Return the (x, y) coordinate for the center point of the cell that contains the specified text.  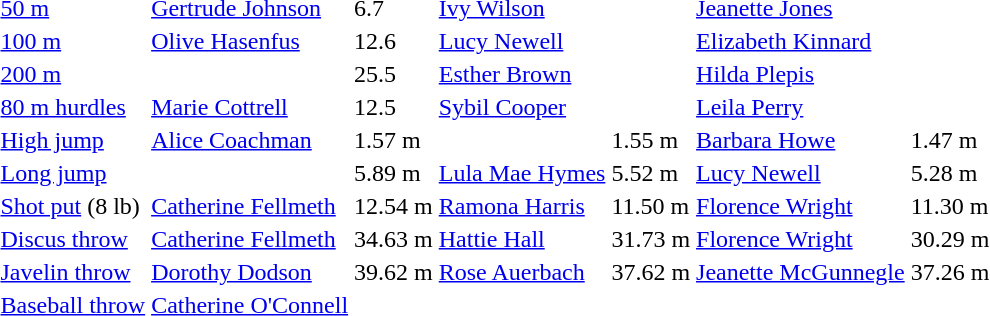
Elizabeth Kinnard (801, 41)
Leila Perry (801, 107)
34.63 m (394, 239)
25.5 (394, 74)
39.62 m (394, 272)
Sybil Cooper (522, 107)
12.5 (394, 107)
12.6 (394, 41)
5.89 m (394, 173)
5.52 m (651, 173)
Dorothy Dodson (250, 272)
Marie Cottrell (250, 107)
11.50 m (651, 206)
12.54 m (394, 206)
Alice Coachman (250, 140)
37.62 m (651, 272)
Esther Brown (522, 74)
Rose Auerbach (522, 272)
Jeanette McGunnegle (801, 272)
1.57 m (394, 140)
Hilda Plepis (801, 74)
Ramona Harris (522, 206)
Barbara Howe (801, 140)
Olive Hasenfus (250, 41)
31.73 m (651, 239)
Hattie Hall (522, 239)
Lula Mae Hymes (522, 173)
1.55 m (651, 140)
